Return the [X, Y] coordinate for the center point of the cell that contains the specified text.  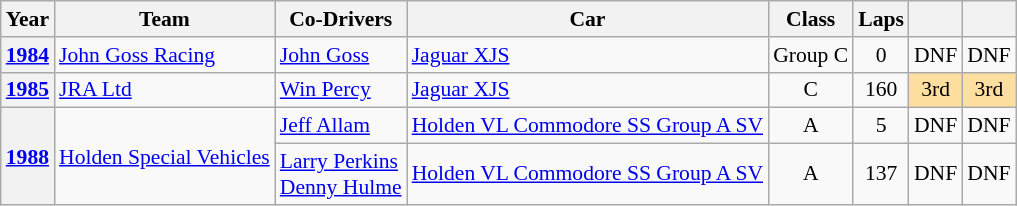
5 [881, 126]
137 [881, 174]
Car [588, 19]
C [810, 90]
1984 [28, 55]
Larry Perkins Denny Hulme [341, 174]
John Goss Racing [164, 55]
160 [881, 90]
Laps [881, 19]
JRA Ltd [164, 90]
1985 [28, 90]
Holden Special Vehicles [164, 156]
Jeff Allam [341, 126]
0 [881, 55]
Co-Drivers [341, 19]
Class [810, 19]
Year [28, 19]
Team [164, 19]
1988 [28, 156]
John Goss [341, 55]
Win Percy [341, 90]
Group C [810, 55]
